For the text-containing cell, return its midpoint in [x, y] coordinate format. 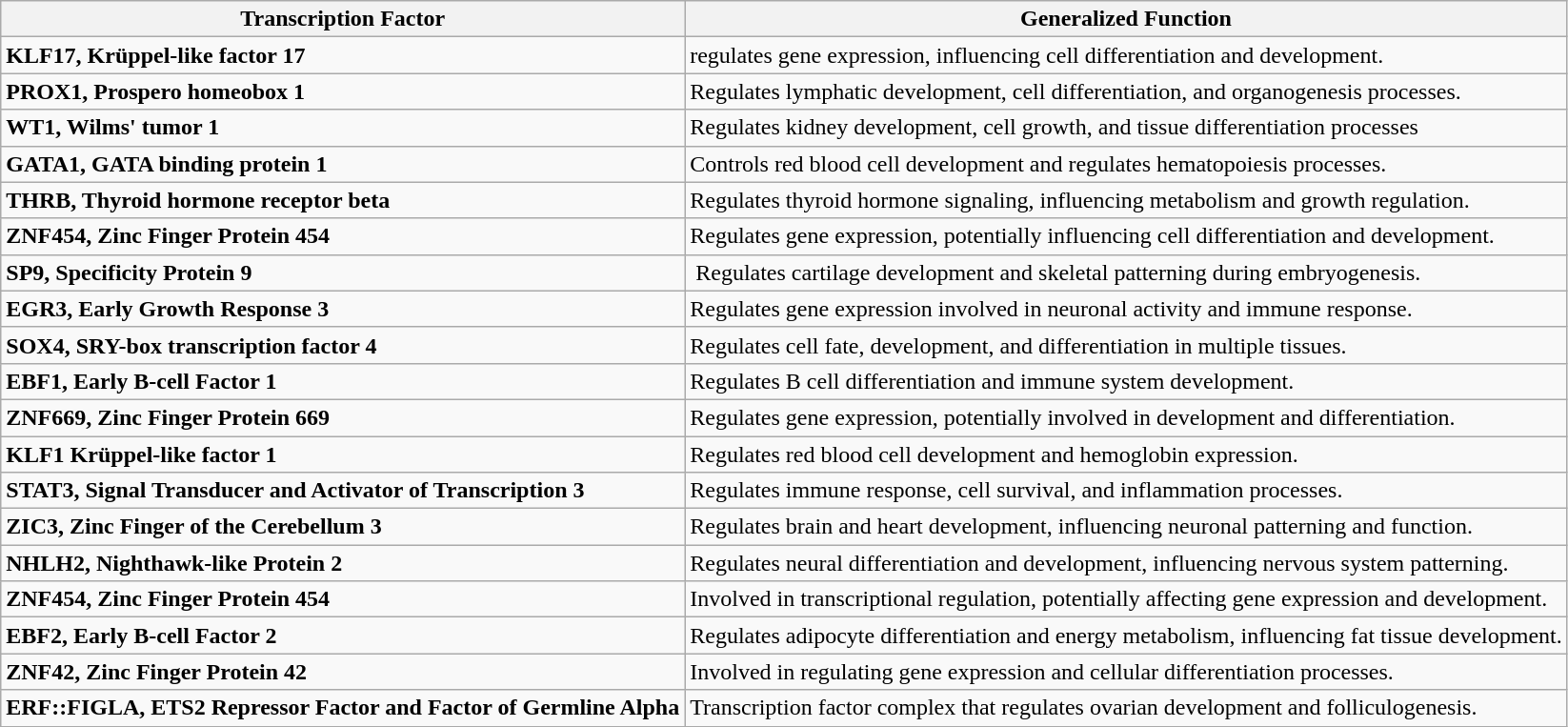
Regulates cell fate, development, and differentiation in multiple tissues. [1126, 345]
KLF17, Krüppel-like factor 17 [343, 55]
ZNF669, Zinc Finger Protein 669 [343, 417]
Regulates cartilage development and skeletal patterning during embryogenesis. [1126, 273]
KLF1 Krüppel-like factor 1 [343, 454]
Regulates gene expression, potentially involved in development and differentiation. [1126, 417]
Regulates gene expression, potentially influencing cell differentiation and development. [1126, 236]
Regulates brain and heart development, influencing neuronal patterning and function. [1126, 527]
Generalized Function [1126, 19]
ZIC3, Zinc Finger of the Cerebellum 3 [343, 527]
regulates gene expression, influencing cell differentiation and development. [1126, 55]
PROX1, Prospero homeobox 1 [343, 91]
EBF1, Early B-cell Factor 1 [343, 381]
Regulates kidney development, cell growth, and tissue differentiation processes [1126, 128]
WT1, Wilms' tumor 1 [343, 128]
Involved in regulating gene expression and cellular differentiation processes. [1126, 672]
Involved in transcriptional regulation, potentially affecting gene expression and development. [1126, 599]
GATA1, GATA binding protein 1 [343, 164]
Regulates adipocyte differentiation and energy metabolism, influencing fat tissue development. [1126, 636]
Regulates gene expression involved in neuronal activity and immune response. [1126, 309]
ERF::FIGLA, ETS2 Repressor Factor and Factor of Germline Alpha [343, 708]
Regulates neural differentiation and development, influencing nervous system patterning. [1126, 563]
NHLH2, Nighthawk-like Protein 2 [343, 563]
THRB, Thyroid hormone receptor beta [343, 200]
EGR3, Early Growth Response 3 [343, 309]
Transcription Factor [343, 19]
Controls red blood cell development and regulates hematopoiesis processes. [1126, 164]
Transcription factor complex that regulates ovarian development and folliculogenesis. [1126, 708]
Regulates red blood cell development and hemoglobin expression. [1126, 454]
Regulates lymphatic development, cell differentiation, and organogenesis processes. [1126, 91]
ZNF42, Zinc Finger Protein 42 [343, 672]
SOX4, SRY-box transcription factor 4 [343, 345]
Regulates immune response, cell survival, and inflammation processes. [1126, 491]
SP9, Specificity Protein 9 [343, 273]
EBF2, Early B-cell Factor 2 [343, 636]
Regulates thyroid hormone signaling, influencing metabolism and growth regulation. [1126, 200]
Regulates B cell differentiation and immune system development. [1126, 381]
STAT3, Signal Transducer and Activator of Transcription 3 [343, 491]
